For the text-containing cell, return its midpoint in [x, y] coordinate format. 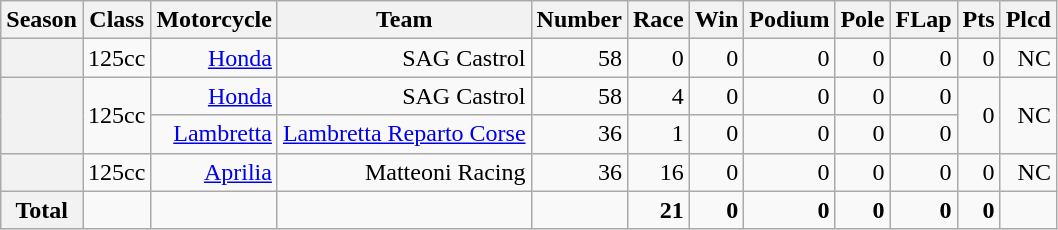
Aprilia [214, 172]
Total [42, 210]
Win [716, 20]
Pole [862, 20]
Class [116, 20]
1 [658, 134]
Race [658, 20]
4 [658, 96]
FLap [924, 20]
Matteoni Racing [404, 172]
Team [404, 20]
16 [658, 172]
Motorcycle [214, 20]
Podium [790, 20]
Number [579, 20]
Pts [978, 20]
21 [658, 210]
Season [42, 20]
Lambretta Reparto Corse [404, 134]
Lambretta [214, 134]
Plcd [1028, 20]
